Locate the cell with the specified text and output its [x, y] center coordinate. 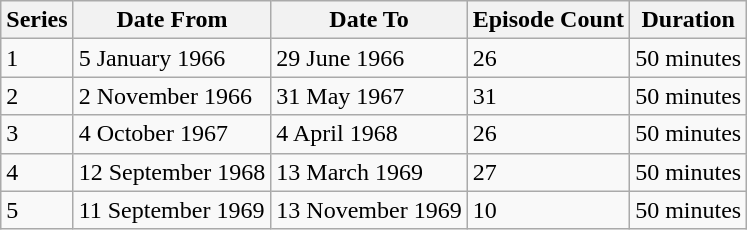
2 [37, 96]
4 April 1968 [369, 134]
4 October 1967 [172, 134]
1 [37, 58]
Date From [172, 20]
4 [37, 172]
Date To [369, 20]
10 [548, 210]
31 May 1967 [369, 96]
27 [548, 172]
5 [37, 210]
31 [548, 96]
11 September 1969 [172, 210]
13 March 1969 [369, 172]
12 September 1968 [172, 172]
Series [37, 20]
2 November 1966 [172, 96]
Episode Count [548, 20]
3 [37, 134]
5 January 1966 [172, 58]
13 November 1969 [369, 210]
Duration [688, 20]
29 June 1966 [369, 58]
